Extract the (X, Y) coordinate from the center of the cell holding the provided text.  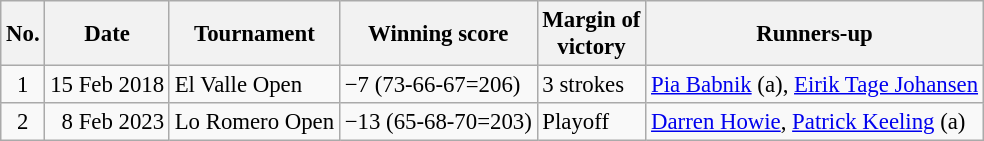
Winning score (438, 34)
Tournament (254, 34)
1 (23, 85)
8 Feb 2023 (107, 122)
−7 (73-66-67=206) (438, 85)
3 strokes (592, 85)
Margin ofvictory (592, 34)
No. (23, 34)
Lo Romero Open (254, 122)
Pia Babnik (a), Eirik Tage Johansen (815, 85)
Darren Howie, Patrick Keeling (a) (815, 122)
Playoff (592, 122)
15 Feb 2018 (107, 85)
2 (23, 122)
El Valle Open (254, 85)
Runners-up (815, 34)
Date (107, 34)
−13 (65-68-70=203) (438, 122)
